Return (X, Y) of the center of cell containing provided text 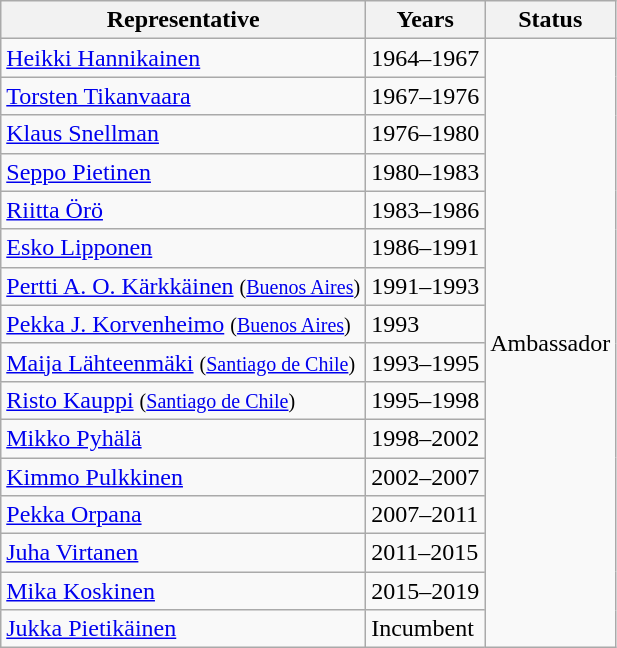
Incumbent (426, 629)
1980–1983 (426, 172)
1993 (426, 324)
1986–1991 (426, 248)
2011–2015 (426, 553)
Jukka Pietikäinen (184, 629)
Pekka J. Korvenheimo (Buenos Aires) (184, 324)
Kimmo Pulkkinen (184, 477)
Ambassador (550, 344)
Klaus Snellman (184, 134)
1998–2002 (426, 438)
1967–1976 (426, 96)
Representative (184, 20)
Seppo Pietinen (184, 172)
Juha Virtanen (184, 553)
Mikko Pyhälä (184, 438)
Mika Koskinen (184, 591)
2007–2011 (426, 515)
Status (550, 20)
Riitta Örö (184, 210)
Pekka Orpana (184, 515)
Esko Lipponen (184, 248)
Torsten Tikanvaara (184, 96)
1976–1980 (426, 134)
2015–2019 (426, 591)
1993–1995 (426, 362)
1983–1986 (426, 210)
Years (426, 20)
Risto Kauppi (Santiago de Chile) (184, 400)
Maija Lähteenmäki (Santiago de Chile) (184, 362)
Pertti A. O. Kärkkäinen (Buenos Aires) (184, 286)
1964–1967 (426, 58)
1995–1998 (426, 400)
Heikki Hannikainen (184, 58)
1991–1993 (426, 286)
2002–2007 (426, 477)
